Capture the cell that displays the provided text and extract its (x, y) central coordinate. 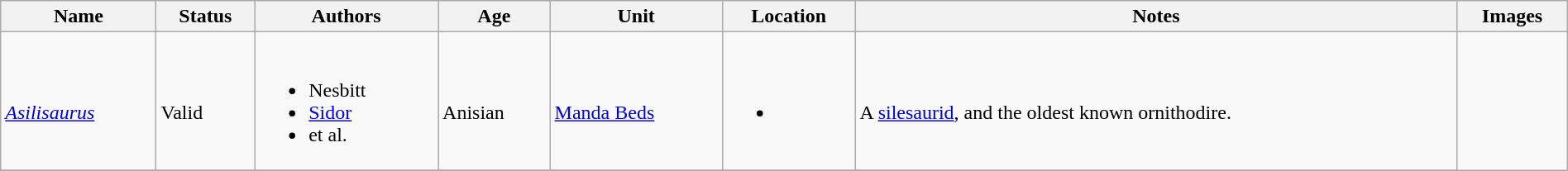
Unit (636, 17)
Images (1513, 17)
Valid (205, 101)
Age (495, 17)
NesbittSidoret al. (347, 101)
Authors (347, 17)
A silesaurid, and the oldest known ornithodire. (1156, 101)
Anisian (495, 101)
Asilisaurus (79, 101)
Location (789, 17)
Notes (1156, 17)
Manda Beds (636, 101)
Status (205, 17)
Name (79, 17)
